Provide the [X, Y] coordinate of the cell's center where the given text is located.  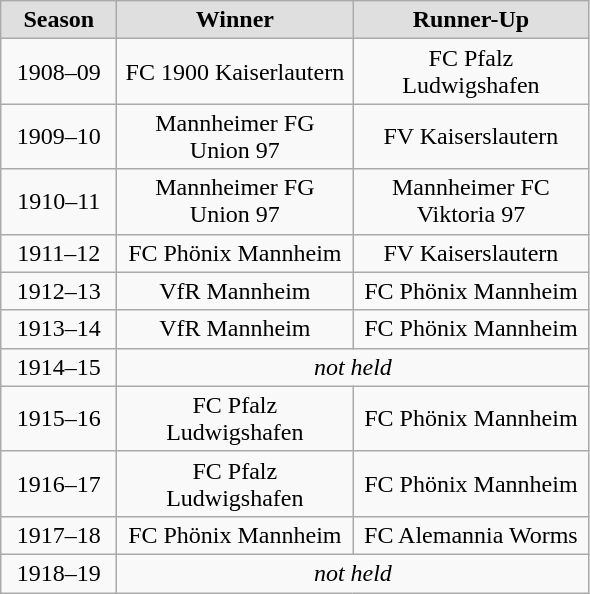
1908–09 [59, 72]
Mannheimer FC Viktoria 97 [471, 202]
1913–14 [59, 329]
1912–13 [59, 291]
1911–12 [59, 253]
1914–15 [59, 367]
1918–19 [59, 573]
Season [59, 20]
FC Alemannia Worms [471, 535]
1917–18 [59, 535]
1915–16 [59, 418]
1910–11 [59, 202]
1909–10 [59, 136]
Runner-Up [471, 20]
1916–17 [59, 484]
Winner [235, 20]
FC 1900 Kaiserlautern [235, 72]
